Output the (X, Y) coordinate of the center of the cell containing the given text.  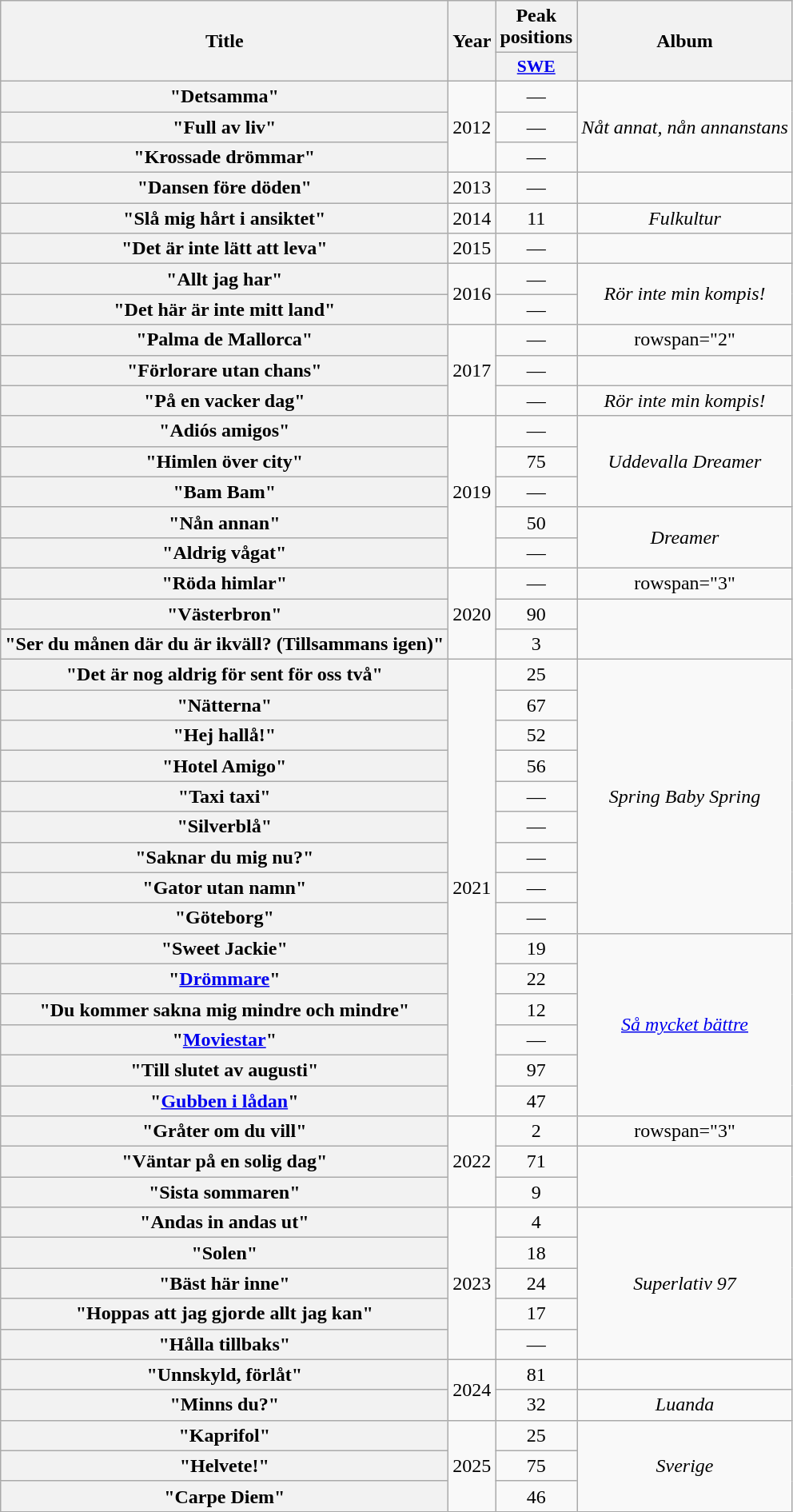
"Du kommer sakna mig mindre och mindre" (225, 1009)
"Nån annan" (225, 522)
67 (536, 705)
11 (536, 218)
2015 (472, 249)
2021 (472, 888)
"Gubben i lådan" (225, 1101)
2024 (472, 1390)
9 (536, 1192)
"Hotel Amigo" (225, 766)
46 (536, 1496)
4 (536, 1223)
Fulkultur (685, 218)
Album (685, 42)
Year (472, 42)
32 (536, 1405)
"Palma de Mallorca" (225, 340)
18 (536, 1253)
"Andas in andas ut" (225, 1223)
"Förlorare utan chans" (225, 370)
22 (536, 979)
"Göteborg" (225, 918)
17 (536, 1314)
2017 (472, 370)
"Unnskyld, förlåt" (225, 1374)
47 (536, 1101)
"Detsamma" (225, 96)
"Gråter om du vill" (225, 1131)
81 (536, 1374)
2023 (472, 1283)
"Sista sommaren" (225, 1192)
Dreamer (685, 537)
Luanda (685, 1405)
"Krossade drömmar" (225, 158)
rowspan="2" (685, 340)
"Dansen före döden" (225, 188)
"Ser du månen där du är ikväll? (Tillsammans igen)" (225, 644)
SWE (536, 67)
"Västerbron" (225, 613)
"Saknar du mig nu?" (225, 857)
Sverige (685, 1466)
12 (536, 1009)
"Kaprifol" (225, 1435)
"Taxi taxi" (225, 796)
3 (536, 644)
"Silverblå" (225, 827)
24 (536, 1283)
50 (536, 522)
"Gator utan namn" (225, 888)
"Hej hallå!" (225, 736)
"Sweet Jackie" (225, 948)
2016 (472, 294)
"Det är inte lätt att leva" (225, 249)
"Till slutet av augusti" (225, 1070)
"Allt jag har" (225, 279)
"Drömmare" (225, 979)
2012 (472, 126)
2 (536, 1131)
"Full av liv" (225, 127)
2020 (472, 613)
90 (536, 613)
Title (225, 42)
52 (536, 736)
Peak positions (536, 27)
"Röda himlar" (225, 583)
"Hålla tillbaks" (225, 1344)
"Adiós amigos" (225, 431)
2022 (472, 1162)
Superlativ 97 (685, 1283)
"Slå mig hårt i ansiktet" (225, 218)
"Det är nog aldrig för sent för oss två" (225, 675)
"Bam Bam" (225, 492)
"Helvete!" (225, 1466)
"Aldrig vågat" (225, 553)
"Himlen över city" (225, 461)
71 (536, 1162)
2025 (472, 1466)
19 (536, 948)
97 (536, 1070)
"Nätterna" (225, 705)
2019 (472, 492)
"Bäst här inne" (225, 1283)
"Det här är inte mitt land" (225, 309)
Spring Baby Spring (685, 796)
"Carpe Diem" (225, 1496)
"Moviestar" (225, 1039)
2013 (472, 188)
Så mycket bättre (685, 1024)
"På en vacker dag" (225, 401)
"Solen" (225, 1253)
Uddevalla Dreamer (685, 461)
2014 (472, 218)
56 (536, 766)
Nåt annat, nån annanstans (685, 126)
"Väntar på en solig dag" (225, 1162)
"Minns du?" (225, 1405)
"Hoppas att jag gjorde allt jag kan" (225, 1314)
